Return (X, Y) of the center of cell containing provided text 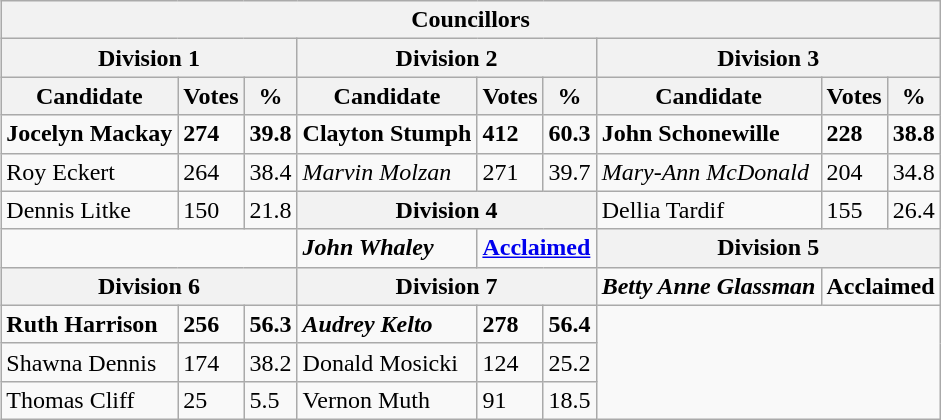
204 (854, 172)
Division 2 (446, 58)
Vernon Muth (387, 400)
John Whaley (387, 248)
5.5 (270, 400)
39.8 (270, 134)
38.2 (270, 362)
Councillors (470, 20)
Marvin Molzan (387, 172)
Roy Eckert (90, 172)
412 (510, 134)
Audrey Kelto (387, 324)
Mary-Ann McDonald (708, 172)
56.4 (570, 324)
John Schonewille (708, 134)
38.8 (914, 134)
Division 5 (768, 248)
Division 4 (446, 210)
25 (211, 400)
Division 1 (149, 58)
56.3 (270, 324)
174 (211, 362)
274 (211, 134)
Division 7 (446, 286)
Division 3 (768, 58)
124 (510, 362)
155 (854, 210)
228 (854, 134)
26.4 (914, 210)
91 (510, 400)
Jocelyn Mackay (90, 134)
39.7 (570, 172)
271 (510, 172)
34.8 (914, 172)
Donald Mosicki (387, 362)
Betty Anne Glassman (708, 286)
38.4 (270, 172)
Ruth Harrison (90, 324)
25.2 (570, 362)
278 (510, 324)
60.3 (570, 134)
Clayton Stumph (387, 134)
Division 6 (149, 286)
Dennis Litke (90, 210)
18.5 (570, 400)
21.8 (270, 210)
256 (211, 324)
Thomas Cliff (90, 400)
264 (211, 172)
Shawna Dennis (90, 362)
150 (211, 210)
Dellia Tardif (708, 210)
